Output the (x, y) coordinate of the center of the cell containing the given text.  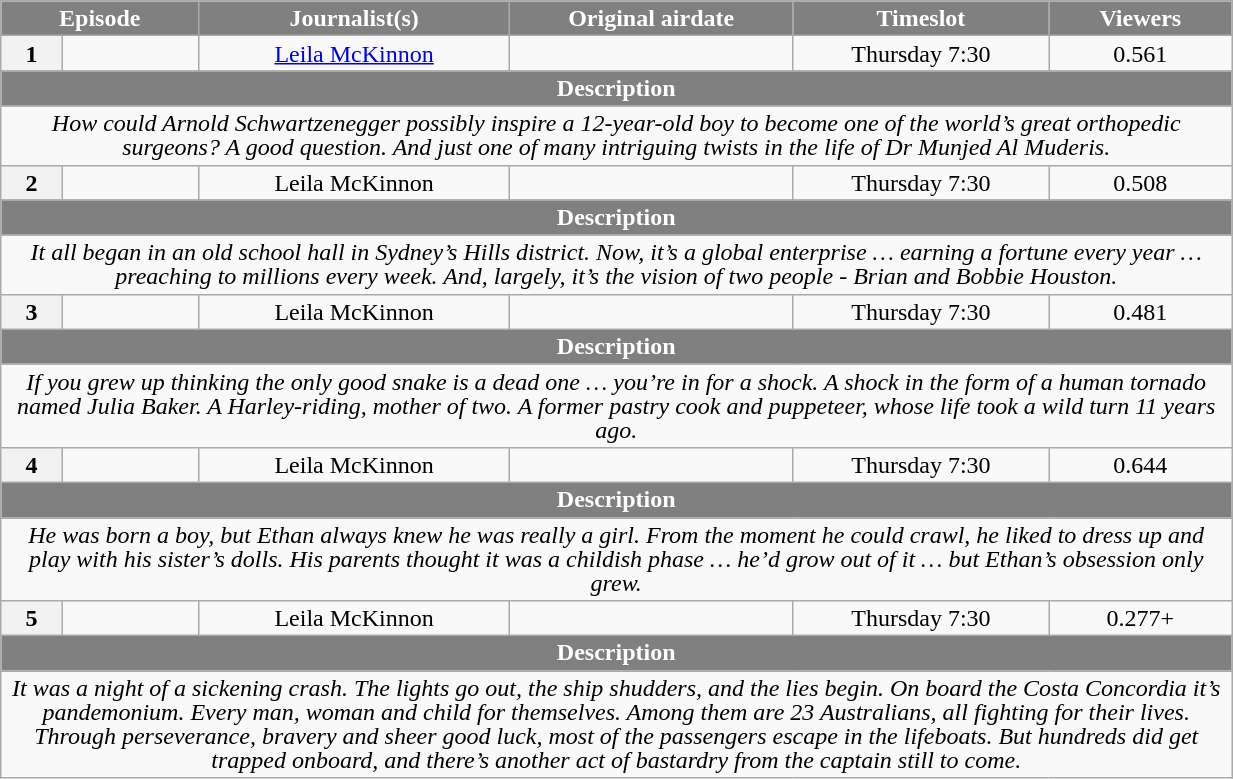
0.508 (1140, 182)
0.481 (1140, 312)
Journalist(s) (354, 18)
Episode (100, 18)
0.644 (1140, 464)
0.277+ (1140, 618)
2 (32, 182)
Timeslot (921, 18)
0.561 (1140, 54)
Original airdate (651, 18)
5 (32, 618)
4 (32, 464)
3 (32, 312)
Viewers (1140, 18)
1 (32, 54)
